Return the [X, Y] coordinate for the center point of the cell that contains the specified text.  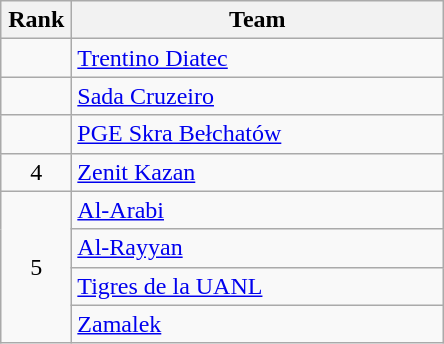
Trentino Diatec [258, 58]
Al-Arabi [258, 210]
Team [258, 20]
Sada Cruzeiro [258, 96]
Rank [36, 20]
5 [36, 267]
Zenit Kazan [258, 172]
Tigres de la UANL [258, 286]
PGE Skra Bełchatów [258, 134]
Al-Rayyan [258, 248]
4 [36, 172]
Zamalek [258, 324]
